Locate the cell with the specified text and output its [x, y] center coordinate. 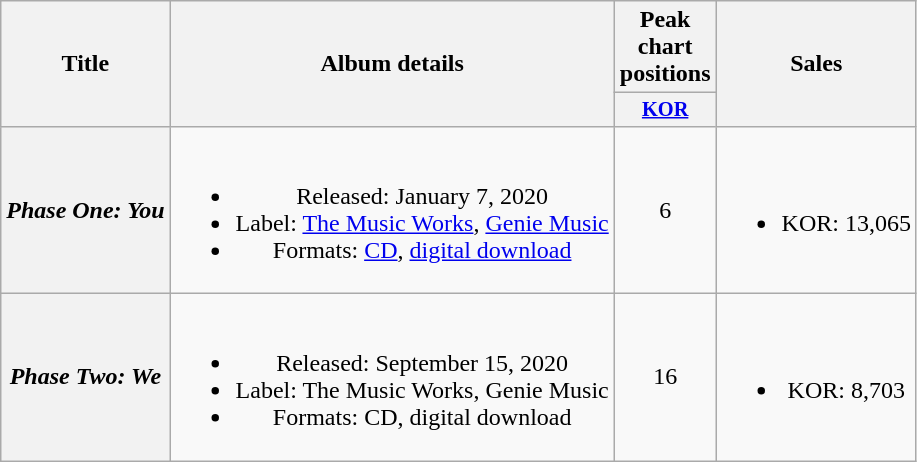
Phase One: You [86, 210]
Released: September 15, 2020Label: The Music Works, Genie MusicFormats: CD, digital download [392, 378]
KOR: 8,703 [816, 378]
Title [86, 64]
KOR: 13,065 [816, 210]
Sales [816, 64]
KOR [665, 110]
6 [665, 210]
Album details [392, 64]
Peak chart positions [665, 47]
Phase Two: We [86, 378]
16 [665, 378]
Released: January 7, 2020Label: The Music Works, Genie MusicFormats: CD, digital download [392, 210]
